For the text-containing cell, return its midpoint in (x, y) coordinate format. 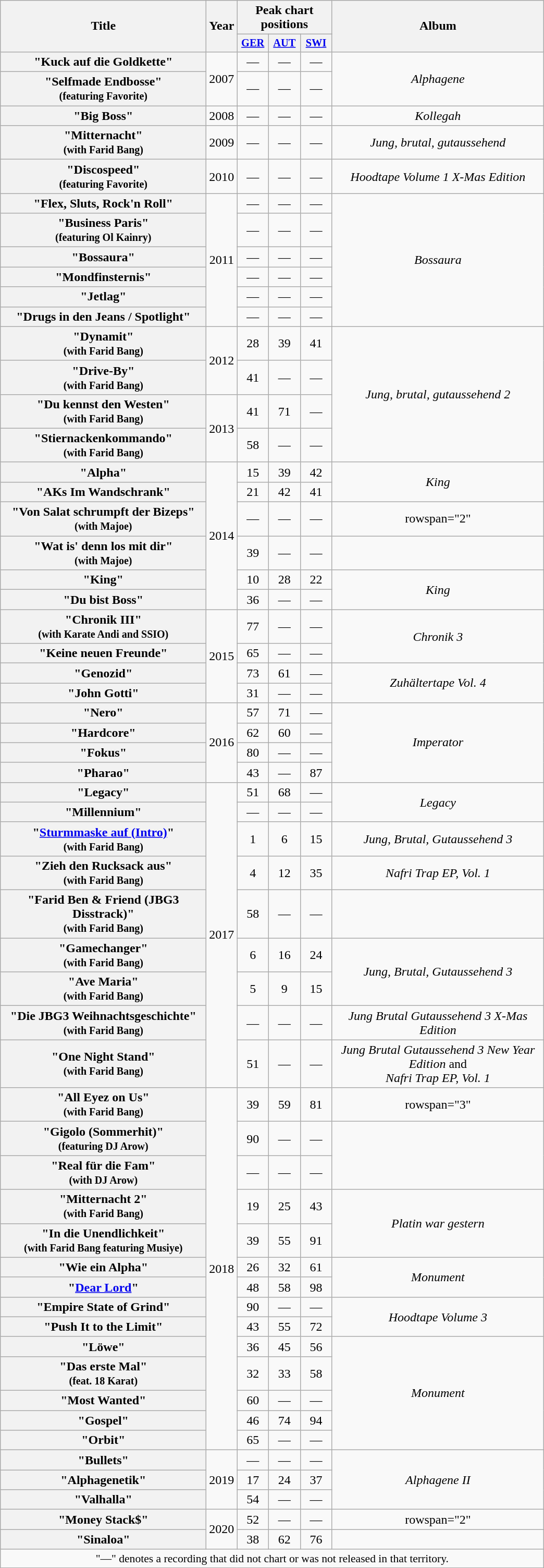
"Drive-By"(with Farid Bang) (103, 378)
Imperator (438, 743)
26 (253, 1267)
10 (253, 580)
"Push It to the Limit" (103, 1327)
Alphagene (438, 78)
"Money Stack$" (103, 1520)
"Wat is' denn los mit dir"(with Majoe) (103, 553)
Alphagene II (438, 1480)
"Most Wanted" (103, 1401)
Jung Brutal Gutaussehend 3 X-Mas Edition (438, 1023)
"—" denotes a recording that did not chart or was not released in that territory. (272, 1559)
"Sturmmaske auf (Intro)"(with Farid Bang) (103, 838)
"Legacy" (103, 792)
31 (253, 693)
Jung, brutal, gutaussehend 2 (438, 394)
Nafri Trap EP, Vol. 1 (438, 873)
"Zieh den Rucksack aus"(with Farid Bang) (103, 873)
Album (438, 26)
Peak chart positions (285, 18)
"Gospel" (103, 1420)
"Real für die Fam"(with DJ Arow) (103, 1172)
Title (103, 26)
"Ave Maria"(with Farid Bang) (103, 989)
4 (253, 873)
68 (285, 792)
"AKs Im Wandschrank" (103, 492)
91 (316, 1240)
"Mondfinsternis" (103, 277)
2020 (222, 1529)
Legacy (438, 802)
Year (222, 26)
"Sinaloa" (103, 1539)
"Löwe" (103, 1346)
"Wie ein Alpha" (103, 1267)
Platin war gestern (438, 1223)
76 (316, 1539)
"Alpha" (103, 472)
35 (316, 873)
Jung, brutal, gutaussehend (438, 143)
25 (285, 1207)
"Drugs in den Jeans / Spotlight" (103, 317)
2019 (222, 1480)
"Gamechanger"(with Farid Bang) (103, 955)
73 (253, 673)
46 (253, 1420)
80 (253, 752)
9 (285, 989)
2007 (222, 78)
16 (285, 955)
2015 (222, 656)
"Die JBG3 Weihnachtsgeschichte"(with Farid Bang) (103, 1023)
48 (253, 1287)
"Empire State of Grind" (103, 1307)
2013 (222, 428)
"Dynamit"(with Farid Bang) (103, 343)
"Das erste Mal"(feat. 18 Karat) (103, 1373)
"Flex, Sluts, Rock'n Roll" (103, 203)
Hoodtape Volume 1 X-Mas Edition (438, 176)
"Pharao" (103, 772)
1 (253, 838)
98 (316, 1287)
17 (253, 1480)
19 (253, 1207)
87 (316, 772)
94 (316, 1420)
"Valhalla" (103, 1500)
"In die Unendlichkeit"(with Farid Bang featuring Musiye) (103, 1240)
"Von Salat schrumpft der Bizeps"(with Majoe) (103, 519)
"Mitternacht 2"(with Farid Bang) (103, 1207)
"All Eyez on Us"(with Farid Bang) (103, 1104)
74 (285, 1420)
56 (316, 1346)
"King" (103, 580)
72 (316, 1327)
"Millennium" (103, 812)
Hoodtape Volume 3 (438, 1317)
"Selfmade Endbosse"(featuring Favorite) (103, 89)
"Hardcore" (103, 733)
21 (253, 492)
2014 (222, 536)
2010 (222, 176)
"Mitternacht"(with Farid Bang) (103, 143)
"Keine neuen Freunde" (103, 653)
"Bossaura" (103, 257)
5 (253, 989)
"John Gotti" (103, 693)
"Du kennst den Westen"(with Farid Bang) (103, 411)
45 (285, 1346)
Zuhältertape Vol. 4 (438, 683)
22 (316, 580)
"Business Paris"(featuring Ol Kainry) (103, 230)
2008 (222, 116)
GER (253, 43)
54 (253, 1500)
Bossaura (438, 260)
57 (253, 713)
2018 (222, 1269)
33 (285, 1373)
"Farid Ben & Friend (JBG3 Disstrack)"(with Farid Bang) (103, 914)
Kollegah (438, 116)
"Nero" (103, 713)
"Fokus" (103, 752)
"Dear Lord" (103, 1287)
"Big Boss" (103, 116)
"Jetlag" (103, 297)
"Alphagenetik" (103, 1480)
2009 (222, 143)
77 (253, 627)
Chronik 3 (438, 636)
Jung Brutal Gutaussehend 3 New Year Edition and Nafri Trap EP, Vol. 1 (438, 1064)
"Genozid" (103, 673)
"Chronik III"(with Karate Andi and SSIO) (103, 627)
"One Night Stand"(with Farid Bang) (103, 1064)
59 (285, 1104)
37 (316, 1480)
12 (285, 873)
"Stiernackenkommando"(with Farid Bang) (103, 445)
"Gigolo (Sommerhit)"(featuring DJ Arow) (103, 1139)
38 (253, 1539)
81 (316, 1104)
"Discospeed"(featuring Favorite) (103, 176)
"Du bist Boss" (103, 600)
"Kuck auf die Goldkette" (103, 62)
52 (253, 1520)
2016 (222, 743)
SWI (316, 43)
2012 (222, 360)
AUT (285, 43)
2011 (222, 260)
2017 (222, 935)
rowspan="3" (438, 1104)
"Orbit" (103, 1440)
"Bullets" (103, 1460)
